Find where the given text appears and provide that cell's center as (x, y) coordinate. 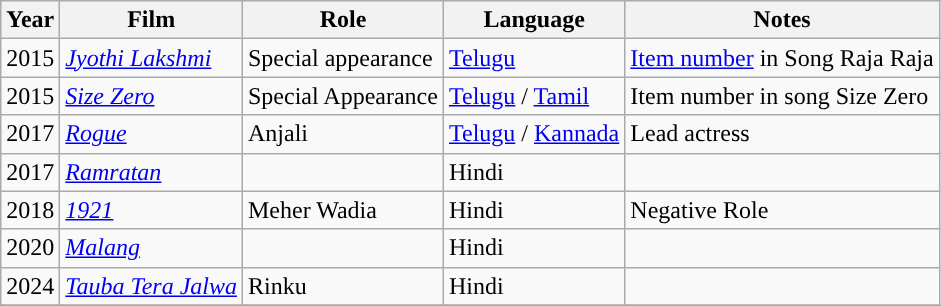
Telugu / Kannada (534, 134)
Malang (152, 248)
Jyothi Lakshmi (152, 58)
Special Appearance (342, 96)
Film (152, 20)
Rogue (152, 134)
Item number in Song Raja Raja (782, 58)
Anjali (342, 134)
Role (342, 20)
2024 (30, 286)
Lead actress (782, 134)
2018 (30, 210)
1921 (152, 210)
Notes (782, 20)
Tauba Tera Jalwa (152, 286)
2020 (30, 248)
Year (30, 20)
Item number in song Size Zero (782, 96)
Size Zero (152, 96)
Special appearance (342, 58)
Telugu (534, 58)
Ramratan (152, 172)
Rinku (342, 286)
Negative Role (782, 210)
Language (534, 20)
Meher Wadia (342, 210)
Telugu / Tamil (534, 96)
